Scan for the cell matching the given text and deliver its (X, Y) coordinate at center. 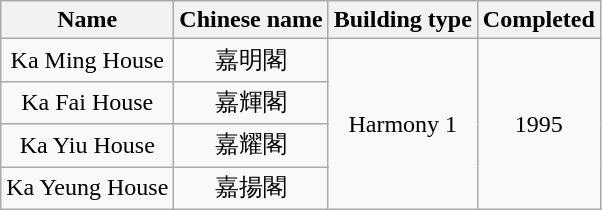
Name (88, 20)
嘉明閣 (251, 60)
Completed (538, 20)
Ka Ming House (88, 60)
Ka Yiu House (88, 146)
Chinese name (251, 20)
1995 (538, 124)
Building type (402, 20)
Harmony 1 (402, 124)
嘉揚閣 (251, 188)
Ka Fai House (88, 102)
嘉耀閣 (251, 146)
Ka Yeung House (88, 188)
嘉輝閣 (251, 102)
